Determine the [X, Y] coordinate at the center of the cell enclosing the given text.  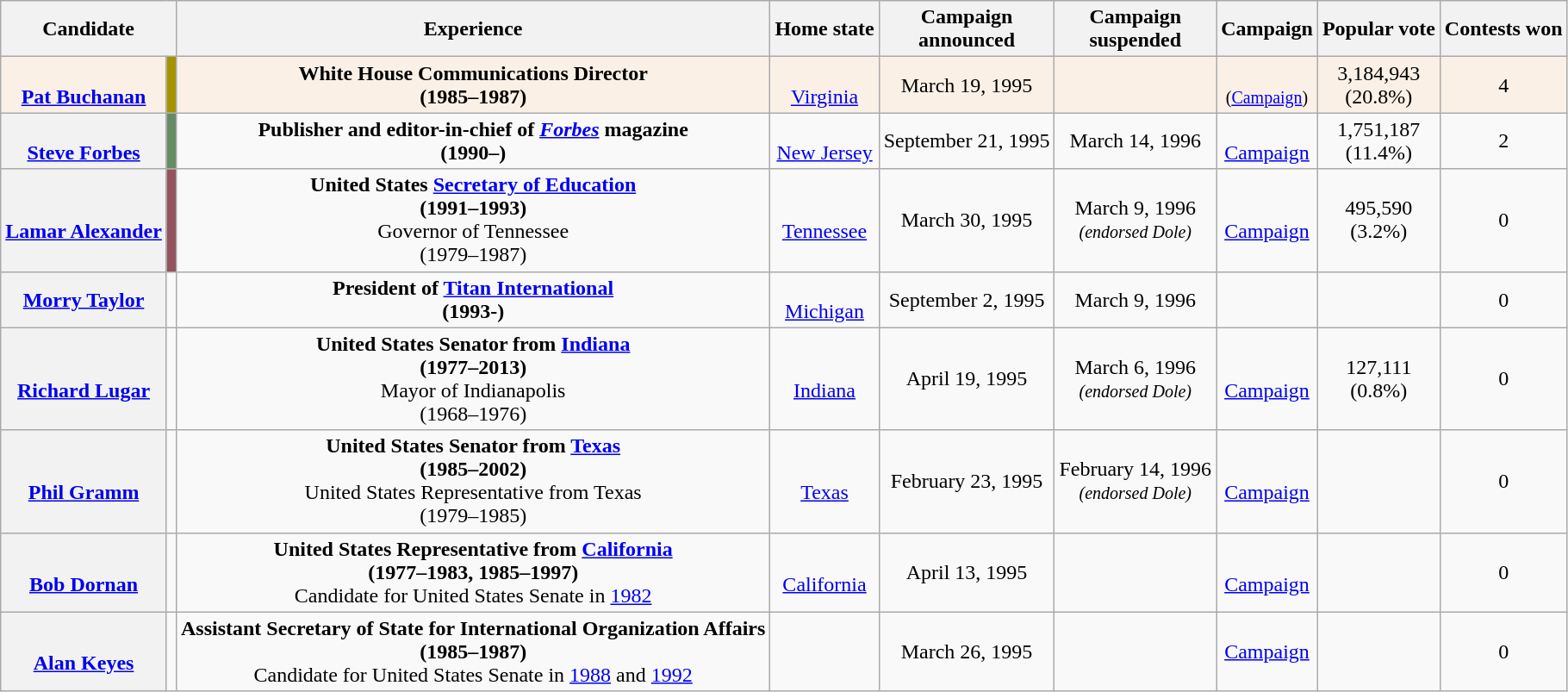
March 6, 1996(endorsed Dole) [1136, 379]
April 19, 1995 [967, 379]
United States Senator from Indiana(1977–2013)Mayor of Indianapolis(1968–1976) [472, 379]
United States Representative from California(1977–1983, 1985–1997)Candidate for United States Senate in 1982 [472, 572]
Publisher and editor-in-chief of Forbes magazine(1990–) [472, 141]
September 2, 1995 [967, 300]
Texas [824, 481]
Tennessee [824, 221]
Assistant Secretary of State for International Organization Affairs(1985–1987)Candidate for United States Senate in 1988 and 1992 [472, 651]
March 19, 1995 [967, 84]
4 [1503, 84]
Morry Taylor [84, 300]
President of Titan International(1993-) [472, 300]
(Campaign) [1267, 84]
March 9, 1996 [1136, 300]
February 23, 1995 [967, 481]
Pat Buchanan [84, 84]
March 26, 1995 [967, 651]
495,590(3.2%) [1378, 221]
Experience [472, 29]
Alan Keyes [84, 651]
March 14, 1996 [1136, 141]
2 [1503, 141]
Lamar Alexander [84, 221]
White House Communications Director(1985–1987) [472, 84]
April 13, 1995 [967, 572]
Campaign suspended [1136, 29]
Popular vote [1378, 29]
February 14, 1996(endorsed Dole) [1136, 481]
Candidate [89, 29]
Phil Gramm [84, 481]
September 21, 1995 [967, 141]
March 30, 1995 [967, 221]
Richard Lugar [84, 379]
United States Senator from Texas(1985–2002)United States Representative from Texas(1979–1985) [472, 481]
New Jersey [824, 141]
Home state [824, 29]
Steve Forbes [84, 141]
California [824, 572]
Virginia [824, 84]
3,184,943(20.8%) [1378, 84]
Campaignannounced [967, 29]
127,111(0.8%) [1378, 379]
1,751,187(11.4%) [1378, 141]
United States Secretary of Education(1991–1993)Governor of Tennessee(1979–1987) [472, 221]
Michigan [824, 300]
Indiana [824, 379]
Contests won [1503, 29]
Bob Dornan [84, 572]
March 9, 1996(endorsed Dole) [1136, 221]
